Return the [X, Y] coordinate for the center point of the cell that contains the specified text.  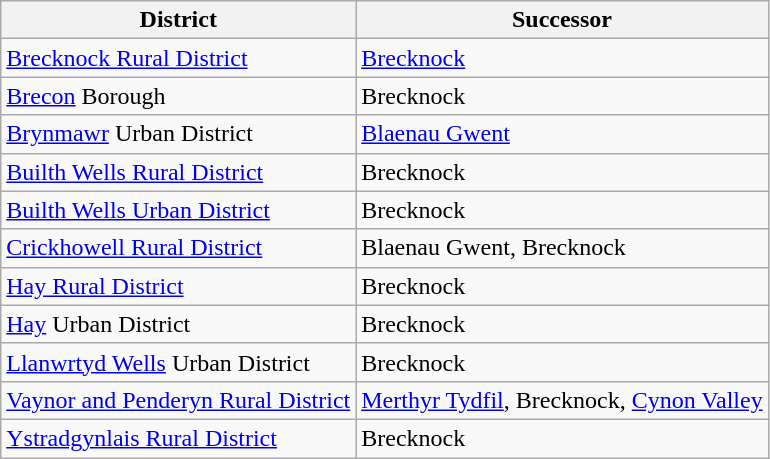
Blaenau Gwent [562, 134]
Crickhowell Rural District [178, 248]
Ystradgynlais Rural District [178, 438]
Builth Wells Rural District [178, 172]
Brynmawr Urban District [178, 134]
Brecon Borough [178, 96]
Llanwrtyd Wells Urban District [178, 362]
Hay Urban District [178, 324]
District [178, 20]
Successor [562, 20]
Builth Wells Urban District [178, 210]
Blaenau Gwent, Brecknock [562, 248]
Brecknock Rural District [178, 58]
Hay Rural District [178, 286]
Vaynor and Penderyn Rural District [178, 400]
Merthyr Tydfil, Brecknock, Cynon Valley [562, 400]
